Return (x, y) of the center of cell containing provided text 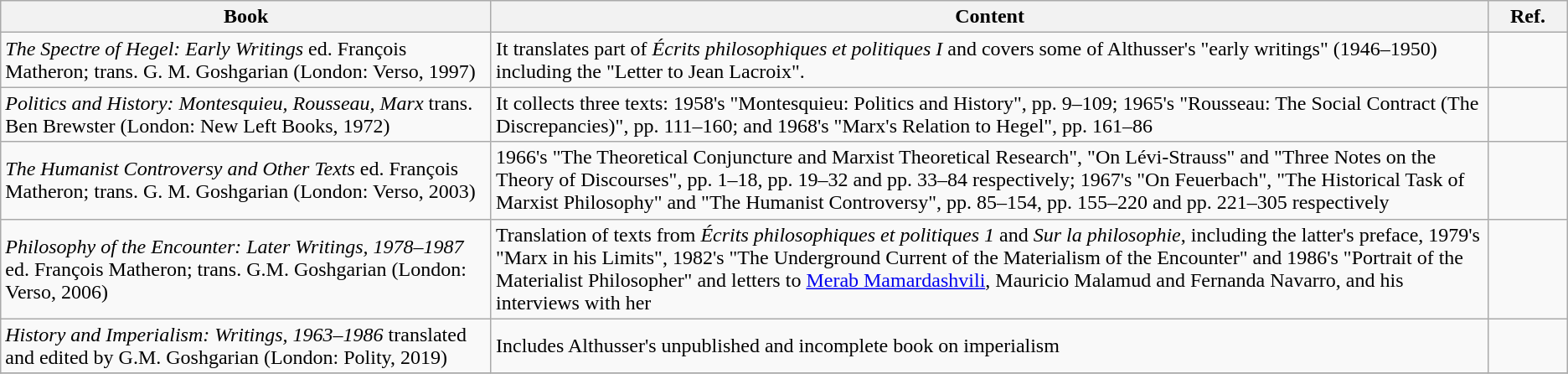
The Humanist Controversy and Other Texts ed. François Matheron; trans. G. M. Goshgarian (London: Verso, 2003) (246, 180)
History and Imperialism: Writings, 1963–1986 translated and edited by G.M. Goshgarian (London: Polity, 2019) (246, 345)
Ref. (1528, 17)
Book (246, 17)
Philosophy of the Encounter: Later Writings, 1978–1987 ed. François Matheron; trans. G.M. Goshgarian (London: Verso, 2006) (246, 268)
The Spectre of Hegel: Early Writings ed. François Matheron; trans. G. M. Goshgarian (London: Verso, 1997) (246, 60)
Politics and History: Montesquieu, Rousseau, Marx trans. Ben Brewster (London: New Left Books, 1972) (246, 114)
Content (989, 17)
Includes Althusser's unpublished and incomplete book on imperialism (989, 345)
